For the text-containing cell, return its midpoint in [X, Y] coordinate format. 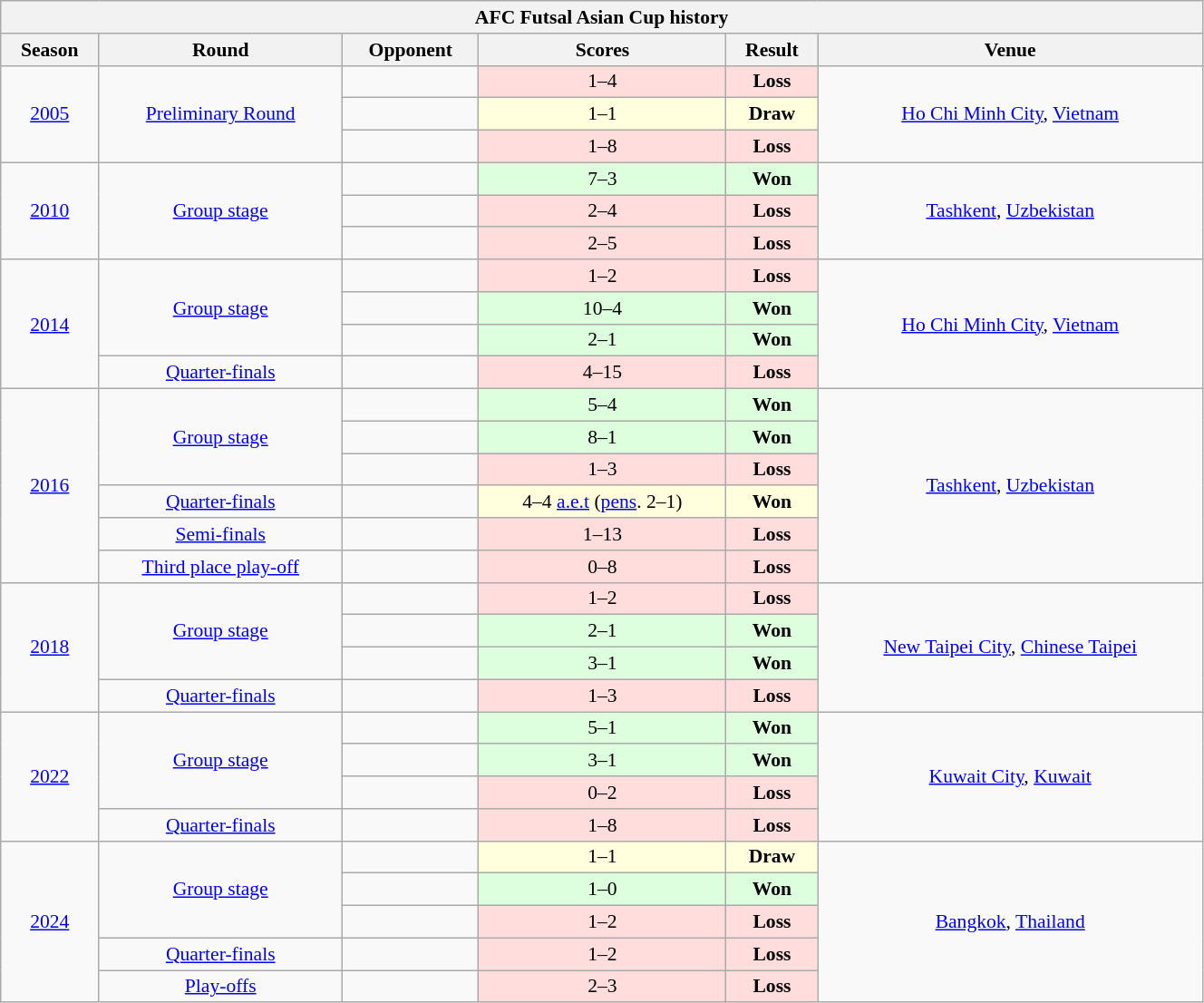
0–2 [602, 793]
4–15 [602, 373]
0–8 [602, 567]
Opponent [411, 50]
2005 [50, 114]
Season [50, 50]
AFC Futsal Asian Cup history [602, 17]
2018 [50, 647]
1–0 [602, 890]
Venue [1010, 50]
Play-offs [221, 987]
8–1 [602, 437]
5–1 [602, 728]
New Taipei City, Chinese Taipei [1010, 647]
1–13 [602, 534]
Result [772, 50]
Kuwait City, Kuwait [1010, 776]
2–4 [602, 211]
10–4 [602, 308]
Scores [602, 50]
Bangkok, Thailand [1010, 921]
Round [221, 50]
1–4 [602, 82]
2014 [50, 324]
2016 [50, 486]
2–3 [602, 987]
2022 [50, 776]
5–4 [602, 405]
Preliminary Round [221, 114]
2024 [50, 921]
4–4 a.e.t (pens. 2–1) [602, 502]
7–3 [602, 179]
2010 [50, 210]
2–5 [602, 244]
Third place play-off [221, 567]
Semi-finals [221, 534]
